Detect which cell encompasses the target text, then output its [X, Y] center coordinate. 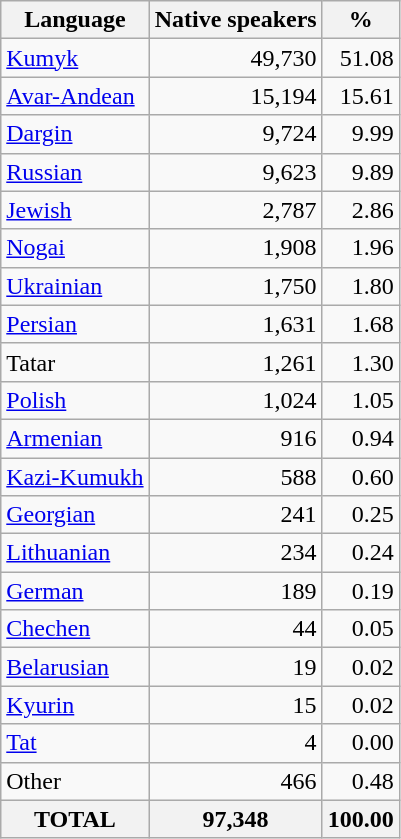
189 [236, 591]
0.00 [360, 743]
German [75, 591]
9,724 [236, 134]
0.24 [360, 553]
Georgian [75, 515]
1,631 [236, 324]
51.08 [360, 58]
234 [236, 553]
1.30 [360, 362]
49,730 [236, 58]
916 [236, 438]
Polish [75, 400]
1,750 [236, 286]
Kyurin [75, 705]
1,908 [236, 248]
Chechen [75, 629]
241 [236, 515]
Persian [75, 324]
588 [236, 477]
Other [75, 781]
2.86 [360, 210]
Belarusian [75, 667]
4 [236, 743]
1,261 [236, 362]
9.89 [360, 172]
% [360, 20]
Lithuanian [75, 553]
19 [236, 667]
Armenian [75, 438]
Jewish [75, 210]
Avar-Andean [75, 96]
0.94 [360, 438]
Kazi-Kumukh [75, 477]
1,024 [236, 400]
0.25 [360, 515]
1.96 [360, 248]
466 [236, 781]
15 [236, 705]
Russian [75, 172]
Native speakers [236, 20]
0.05 [360, 629]
1.80 [360, 286]
0.19 [360, 591]
0.60 [360, 477]
Dargin [75, 134]
Language [75, 20]
TOTAL [75, 819]
100.00 [360, 819]
Tat [75, 743]
Ukrainian [75, 286]
Nogai [75, 248]
Kumyk [75, 58]
Tatar [75, 362]
1.68 [360, 324]
15,194 [236, 96]
15.61 [360, 96]
44 [236, 629]
0.48 [360, 781]
9.99 [360, 134]
9,623 [236, 172]
97,348 [236, 819]
1.05 [360, 400]
2,787 [236, 210]
